For the text-containing cell, return its midpoint in [X, Y] coordinate format. 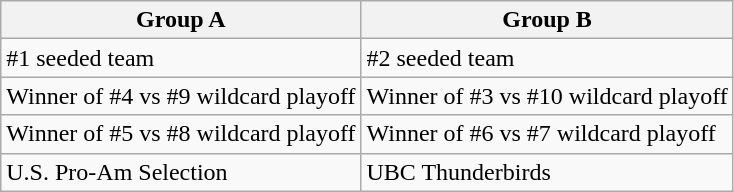
Group A [181, 20]
Winner of #5 vs #8 wildcard playoff [181, 134]
UBC Thunderbirds [547, 172]
Group B [547, 20]
Winner of #6 vs #7 wildcard playoff [547, 134]
#1 seeded team [181, 58]
#2 seeded team [547, 58]
Winner of #4 vs #9 wildcard playoff [181, 96]
U.S. Pro-Am Selection [181, 172]
Winner of #3 vs #10 wildcard playoff [547, 96]
